Find where the given text appears and provide that cell's center as [X, Y] coordinate. 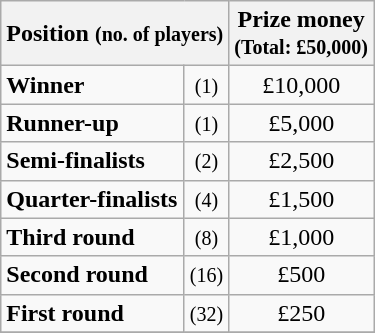
£10,000 [302, 85]
Quarter-finalists [92, 199]
Runner-up [92, 123]
£1,000 [302, 237]
Position (no. of players) [115, 34]
Winner [92, 85]
Semi-finalists [92, 161]
£500 [302, 275]
£1,500 [302, 199]
(16) [206, 275]
£250 [302, 313]
Prize money(Total: £50,000) [302, 34]
(32) [206, 313]
(2) [206, 161]
£2,500 [302, 161]
First round [92, 313]
Second round [92, 275]
£5,000 [302, 123]
Third round [92, 237]
(8) [206, 237]
(4) [206, 199]
